Return (x, y) of the center of cell containing provided text 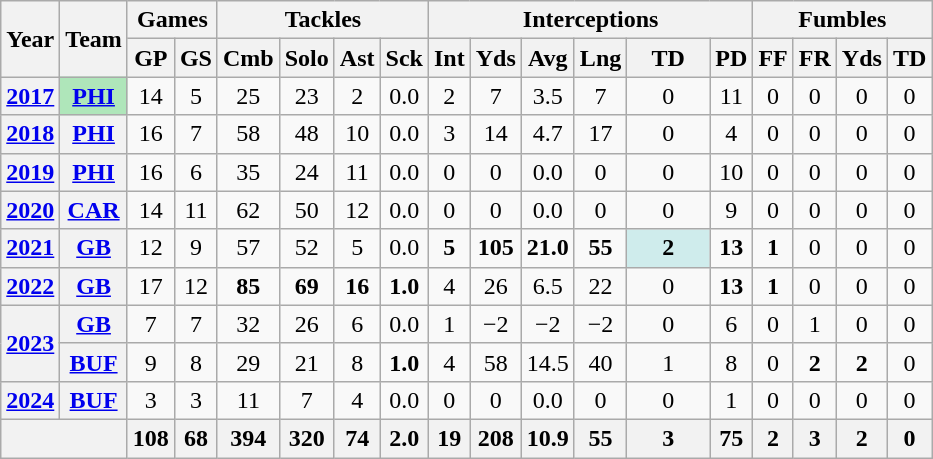
21.0 (548, 248)
29 (248, 362)
62 (248, 210)
2024 (30, 400)
CAR (94, 210)
Cmb (248, 58)
2.0 (404, 438)
2017 (30, 96)
23 (306, 96)
2018 (30, 134)
2022 (30, 286)
50 (306, 210)
14.5 (548, 362)
PD (732, 58)
74 (357, 438)
35 (248, 172)
40 (600, 362)
2020 (30, 210)
6.5 (548, 286)
Tackles (322, 20)
32 (248, 324)
Games (172, 20)
Sck (404, 58)
GP (150, 58)
25 (248, 96)
394 (248, 438)
Lng (600, 58)
GS (196, 58)
22 (600, 286)
320 (306, 438)
3.5 (548, 96)
68 (196, 438)
19 (449, 438)
FR (814, 58)
48 (306, 134)
105 (496, 248)
FF (773, 58)
69 (306, 286)
2021 (30, 248)
85 (248, 286)
75 (732, 438)
4.7 (548, 134)
Int (449, 58)
21 (306, 362)
208 (496, 438)
Avg (548, 58)
24 (306, 172)
108 (150, 438)
Ast (357, 58)
2023 (30, 343)
2019 (30, 172)
Year (30, 39)
Solo (306, 58)
10.9 (548, 438)
Team (94, 39)
Interceptions (590, 20)
57 (248, 248)
52 (306, 248)
Fumbles (842, 20)
